Locate the cell with the specified text and output its (X, Y) center coordinate. 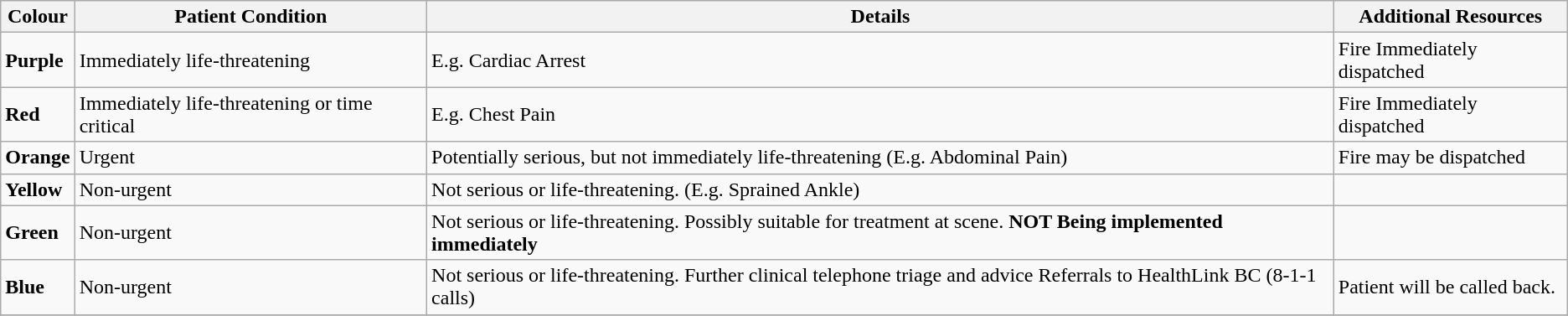
Additional Resources (1451, 17)
Green (38, 233)
Patient will be called back. (1451, 287)
Purple (38, 60)
Colour (38, 17)
Orange (38, 158)
Yellow (38, 189)
Urgent (250, 158)
Immediately life-threatening or time critical (250, 114)
Potentially serious, but not immediately life-threatening (E.g. Abdominal Pain) (881, 158)
Details (881, 17)
Not serious or life-threatening. Further clinical telephone triage and advice Referrals to HealthLink BC (8-1-1 calls) (881, 287)
Red (38, 114)
Not serious or life-threatening. Possibly suitable for treatment at scene. NOT Being implemented immediately (881, 233)
Blue (38, 287)
E.g. Cardiac Arrest (881, 60)
Fire may be dispatched (1451, 158)
E.g. Chest Pain (881, 114)
Not serious or life-threatening. (E.g. Sprained Ankle) (881, 189)
Patient Condition (250, 17)
Immediately life-threatening (250, 60)
